From the cell containing the given text, extract its center point as [X, Y] coordinate. 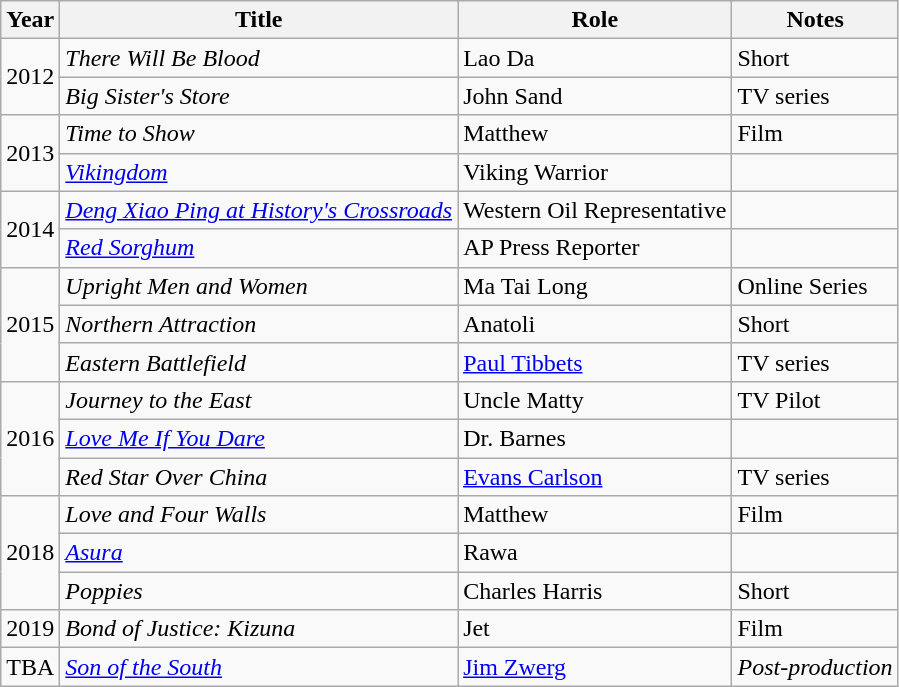
2016 [30, 438]
Dr. Barnes [595, 438]
2018 [30, 553]
2015 [30, 324]
Big Sister's Store [259, 96]
Evans Carlson [595, 477]
Poppies [259, 591]
Lao Da [595, 58]
Viking Warrior [595, 172]
There Will Be Blood [259, 58]
Upright Men and Women [259, 286]
Asura [259, 553]
2012 [30, 77]
Uncle Matty [595, 400]
Paul Tibbets [595, 362]
Title [259, 20]
Deng Xiao Ping at History's Crossroads [259, 210]
Charles Harris [595, 591]
Western Oil Representative [595, 210]
TBA [30, 667]
Ma Tai Long [595, 286]
Northern Attraction [259, 324]
Love and Four Walls [259, 515]
Red Sorghum [259, 248]
2019 [30, 629]
Jim Zwerg [595, 667]
Bond of Justice: Kizuna [259, 629]
AP Press Reporter [595, 248]
2013 [30, 153]
Jet [595, 629]
Role [595, 20]
Notes [815, 20]
Red Star Over China [259, 477]
Son of the South [259, 667]
Vikingdom [259, 172]
Love Me If You Dare [259, 438]
Anatoli [595, 324]
Post-production [815, 667]
TV Pilot [815, 400]
Time to Show [259, 134]
Eastern Battlefield [259, 362]
Online Series [815, 286]
Rawa [595, 553]
Year [30, 20]
2014 [30, 229]
John Sand [595, 96]
Journey to the East [259, 400]
